Scan for the cell matching the given text and deliver its (X, Y) coordinate at center. 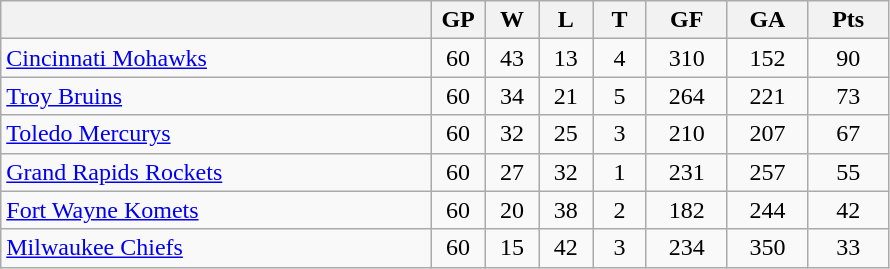
Toledo Mercurys (216, 134)
73 (848, 96)
244 (768, 210)
1 (620, 172)
33 (848, 248)
Troy Bruins (216, 96)
152 (768, 58)
20 (512, 210)
Milwaukee Chiefs (216, 248)
13 (566, 58)
5 (620, 96)
27 (512, 172)
Grand Rapids Rockets (216, 172)
Pts (848, 20)
25 (566, 134)
234 (686, 248)
15 (512, 248)
264 (686, 96)
GA (768, 20)
210 (686, 134)
GP (458, 20)
350 (768, 248)
67 (848, 134)
L (566, 20)
207 (768, 134)
21 (566, 96)
2 (620, 210)
257 (768, 172)
GF (686, 20)
43 (512, 58)
90 (848, 58)
231 (686, 172)
182 (686, 210)
55 (848, 172)
Cincinnati Mohawks (216, 58)
38 (566, 210)
310 (686, 58)
221 (768, 96)
34 (512, 96)
4 (620, 58)
W (512, 20)
T (620, 20)
Fort Wayne Komets (216, 210)
